Detect which cell encompasses the target text, then output its (x, y) center coordinate. 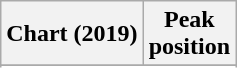
Chart (2019) (72, 34)
Peakposition (189, 34)
